Determine the (X, Y) coordinate at the center of the cell enclosing the given text.  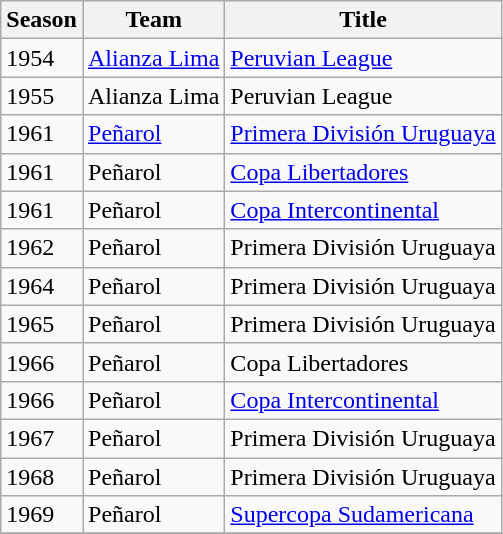
Team (153, 20)
Supercopa Sudamericana (363, 515)
1964 (42, 286)
1968 (42, 477)
Title (363, 20)
Season (42, 20)
1954 (42, 58)
1965 (42, 324)
1962 (42, 248)
1967 (42, 438)
1969 (42, 515)
1955 (42, 96)
